Extract the (x, y) coordinate from the center of the cell holding the provided text.  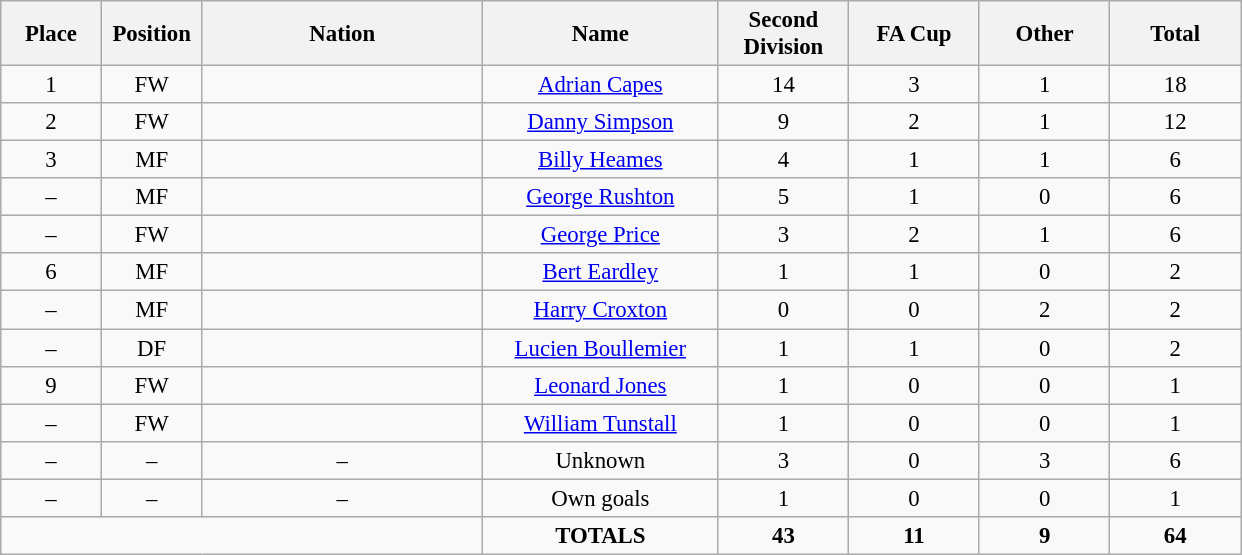
4 (784, 160)
George Price (601, 235)
Lucien Boullemier (601, 348)
Harry Croxton (601, 310)
Name (601, 34)
11 (914, 536)
Total (1176, 34)
12 (1176, 122)
64 (1176, 536)
14 (784, 85)
5 (784, 197)
43 (784, 536)
Bert Eardley (601, 273)
TOTALS (601, 536)
DF (152, 348)
Danny Simpson (601, 122)
FA Cup (914, 34)
Other (1044, 34)
Billy Heames (601, 160)
Place (52, 34)
Own goals (601, 498)
Unknown (601, 460)
Adrian Capes (601, 85)
Leonard Jones (601, 385)
18 (1176, 85)
Position (152, 34)
Nation (342, 34)
George Rushton (601, 197)
Second Division (784, 34)
William Tunstall (601, 423)
